Search for the cell housing the specified text and yield its (x, y) center coordinate. 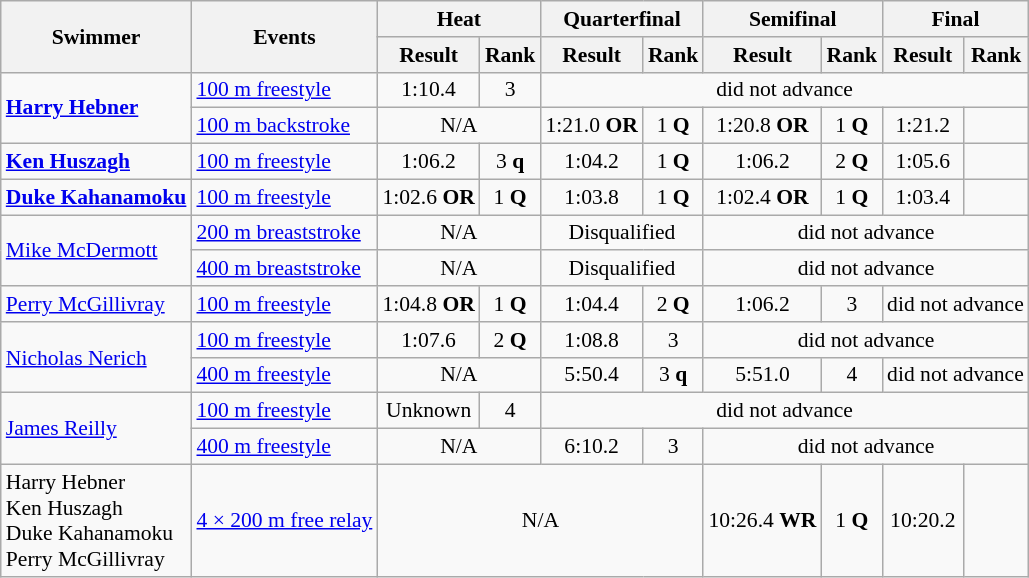
Duke Kahanamoku (96, 197)
Events (284, 36)
Perry McGillivray (96, 304)
1:03.4 (922, 197)
1:08.8 (591, 340)
1:04.2 (591, 162)
Quarterfinal (622, 19)
Final (956, 19)
100 m backstroke (284, 126)
Unknown (428, 411)
4 × 200 m free relay (284, 520)
1:07.6 (428, 340)
5:50.4 (591, 375)
10:20.2 (922, 520)
5:51.0 (762, 375)
Heat (458, 19)
1:03.8 (591, 197)
1:20.8 OR (762, 126)
1:02.6 OR (428, 197)
1:21.2 (922, 126)
1:21.0 OR (591, 126)
Swimmer (96, 36)
400 m breaststroke (284, 269)
200 m breaststroke (284, 233)
Harry Hebner Ken Huszagh Duke Kahanamoku Perry McGillivray (96, 520)
10:26.4 WR (762, 520)
1:04.4 (591, 304)
Mike McDermott (96, 250)
Nicholas Nerich (96, 358)
6:10.2 (591, 447)
1:02.4 OR (762, 197)
Semifinal (792, 19)
James Reilly (96, 428)
1:05.6 (922, 162)
1:04.8 OR (428, 304)
1:10.4 (428, 90)
Ken Huszagh (96, 162)
Harry Hebner (96, 108)
